Capture the cell that displays the provided text and extract its [x, y] central coordinate. 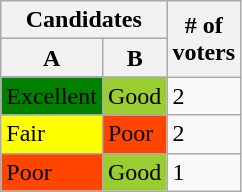
Fair [52, 134]
A [52, 58]
Candidates [84, 20]
B [134, 58]
1 [204, 172]
Excellent [52, 96]
# ofvoters [204, 39]
